Locate the cell with the specified text and output its [x, y] center coordinate. 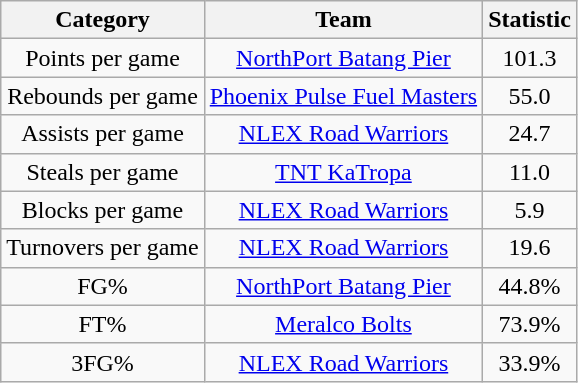
FG% [102, 286]
Assists per game [102, 134]
FT% [102, 324]
11.0 [530, 172]
Steals per game [102, 172]
5.9 [530, 210]
55.0 [530, 96]
73.9% [530, 324]
TNT KaTropa [343, 172]
Category [102, 20]
Blocks per game [102, 210]
3FG% [102, 362]
Team [343, 20]
Turnovers per game [102, 248]
Points per game [102, 58]
101.3 [530, 58]
Statistic [530, 20]
Meralco Bolts [343, 324]
44.8% [530, 286]
33.9% [530, 362]
Phoenix Pulse Fuel Masters [343, 96]
19.6 [530, 248]
24.7 [530, 134]
Rebounds per game [102, 96]
